Identify which cell holds the provided text, then report its [x, y] central coordinate. 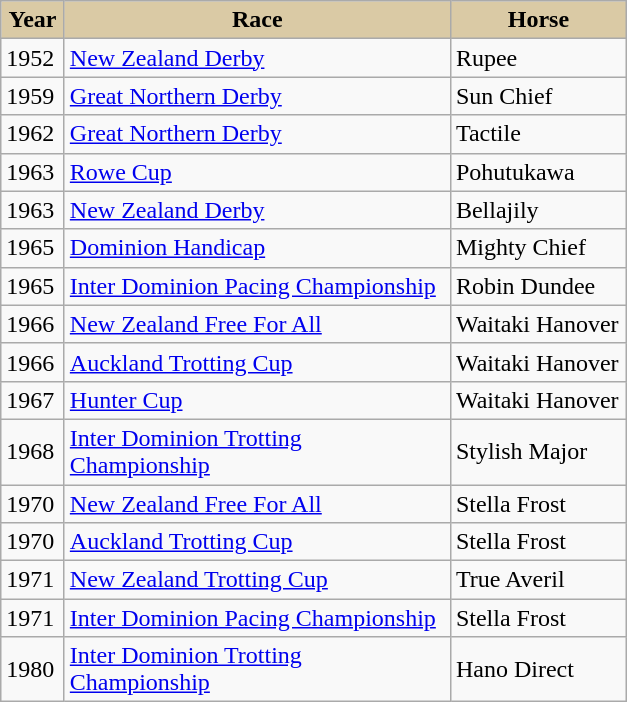
Pohutukawa [538, 172]
Tactile [538, 134]
Bellajily [538, 210]
Year [33, 20]
Dominion Handicap [257, 248]
Hunter Cup [257, 400]
Stylish Major [538, 452]
New Zealand Trotting Cup [257, 580]
1959 [33, 96]
Rupee [538, 58]
1980 [33, 670]
1952 [33, 58]
Sun Chief [538, 96]
Mighty Chief [538, 248]
Race [257, 20]
1968 [33, 452]
Horse [538, 20]
Hano Direct [538, 670]
1967 [33, 400]
1962 [33, 134]
Robin Dundee [538, 286]
True Averil [538, 580]
Rowe Cup [257, 172]
